Extract the [X, Y] coordinate from the center of the cell holding the provided text.  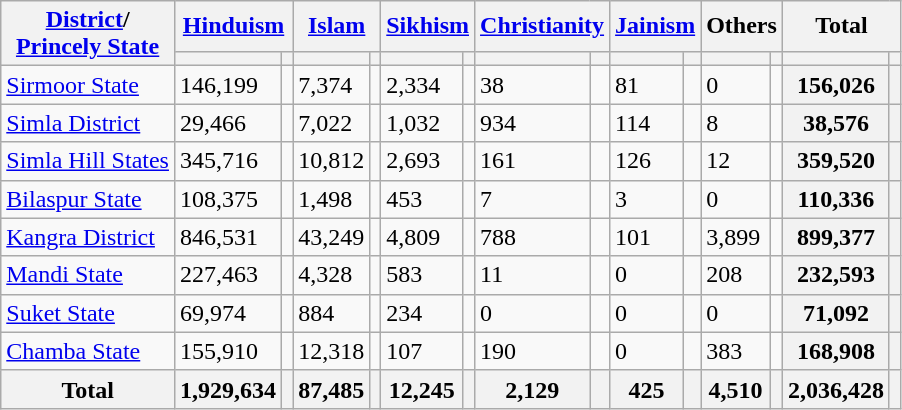
155,910 [228, 351]
71,092 [836, 313]
Hinduism [233, 26]
12,318 [332, 351]
1,929,634 [228, 389]
899,377 [836, 237]
4,510 [736, 389]
38,576 [836, 123]
846,531 [228, 237]
Jainism [656, 26]
4,328 [332, 275]
12 [736, 161]
161 [532, 161]
Mandi State [88, 275]
29,466 [228, 123]
208 [736, 275]
126 [647, 161]
3,899 [736, 237]
12,245 [422, 389]
District/Princely State [88, 34]
38 [532, 85]
156,026 [836, 85]
2,036,428 [836, 389]
190 [532, 351]
345,716 [228, 161]
359,520 [836, 161]
Simla District [88, 123]
101 [647, 237]
108,375 [228, 199]
Chamba State [88, 351]
Suket State [88, 313]
425 [647, 389]
Bilaspur State [88, 199]
3 [647, 199]
7 [532, 199]
87,485 [332, 389]
2,334 [422, 85]
1,032 [422, 123]
Sirmoor State [88, 85]
1,498 [332, 199]
Sikhism [428, 26]
Simla Hill States [88, 161]
110,336 [836, 199]
4,809 [422, 237]
146,199 [228, 85]
788 [532, 237]
8 [736, 123]
7,374 [332, 85]
Islam [337, 26]
69,974 [228, 313]
81 [647, 85]
Christianity [542, 26]
7,022 [332, 123]
2,129 [532, 389]
934 [532, 123]
107 [422, 351]
114 [647, 123]
383 [736, 351]
11 [532, 275]
10,812 [332, 161]
2,693 [422, 161]
232,593 [836, 275]
583 [422, 275]
234 [422, 313]
Others [742, 26]
884 [332, 313]
227,463 [228, 275]
43,249 [332, 237]
168,908 [836, 351]
453 [422, 199]
Kangra District [88, 237]
